Pinpoint the cell where the given text exists, returning its [X, Y] midpoint coordinate. 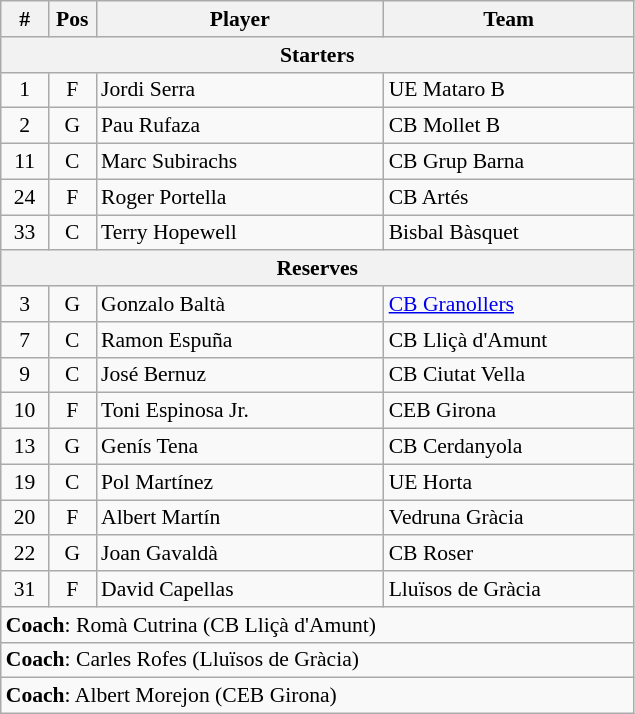
11 [25, 162]
Coach: Carles Rofes (Lluïsos de Gràcia) [318, 660]
Toni Espinosa Jr. [240, 411]
CB Cerdanyola [509, 447]
Pau Rufaza [240, 126]
Jordi Serra [240, 90]
24 [25, 197]
David Capellas [240, 589]
Team [509, 19]
José Bernuz [240, 375]
CB Ciutat Vella [509, 375]
CB Granollers [509, 304]
Albert Martín [240, 518]
Terry Hopewell [240, 233]
UE Horta [509, 482]
9 [25, 375]
Roger Portella [240, 197]
10 [25, 411]
Pos [72, 19]
Player [240, 19]
13 [25, 447]
Reserves [318, 269]
1 [25, 90]
22 [25, 554]
Ramon Espuña [240, 340]
CB Artés [509, 197]
# [25, 19]
CEB Girona [509, 411]
CB Roser [509, 554]
CB Mollet B [509, 126]
Joan Gavaldà [240, 554]
Vedruna Gràcia [509, 518]
Marc Subirachs [240, 162]
Starters [318, 55]
Genís Tena [240, 447]
CB Lliçà d'Amunt [509, 340]
3 [25, 304]
20 [25, 518]
CB Grup Barna [509, 162]
7 [25, 340]
Gonzalo Baltà [240, 304]
19 [25, 482]
Coach: Albert Morejon (CEB Girona) [318, 696]
Lluïsos de Gràcia [509, 589]
UE Mataro B [509, 90]
2 [25, 126]
33 [25, 233]
31 [25, 589]
Pol Martínez [240, 482]
Coach: Romà Cutrina (CB Lliçà d'Amunt) [318, 625]
Bisbal Bàsquet [509, 233]
